Search for the cell housing the specified text and yield its [x, y] center coordinate. 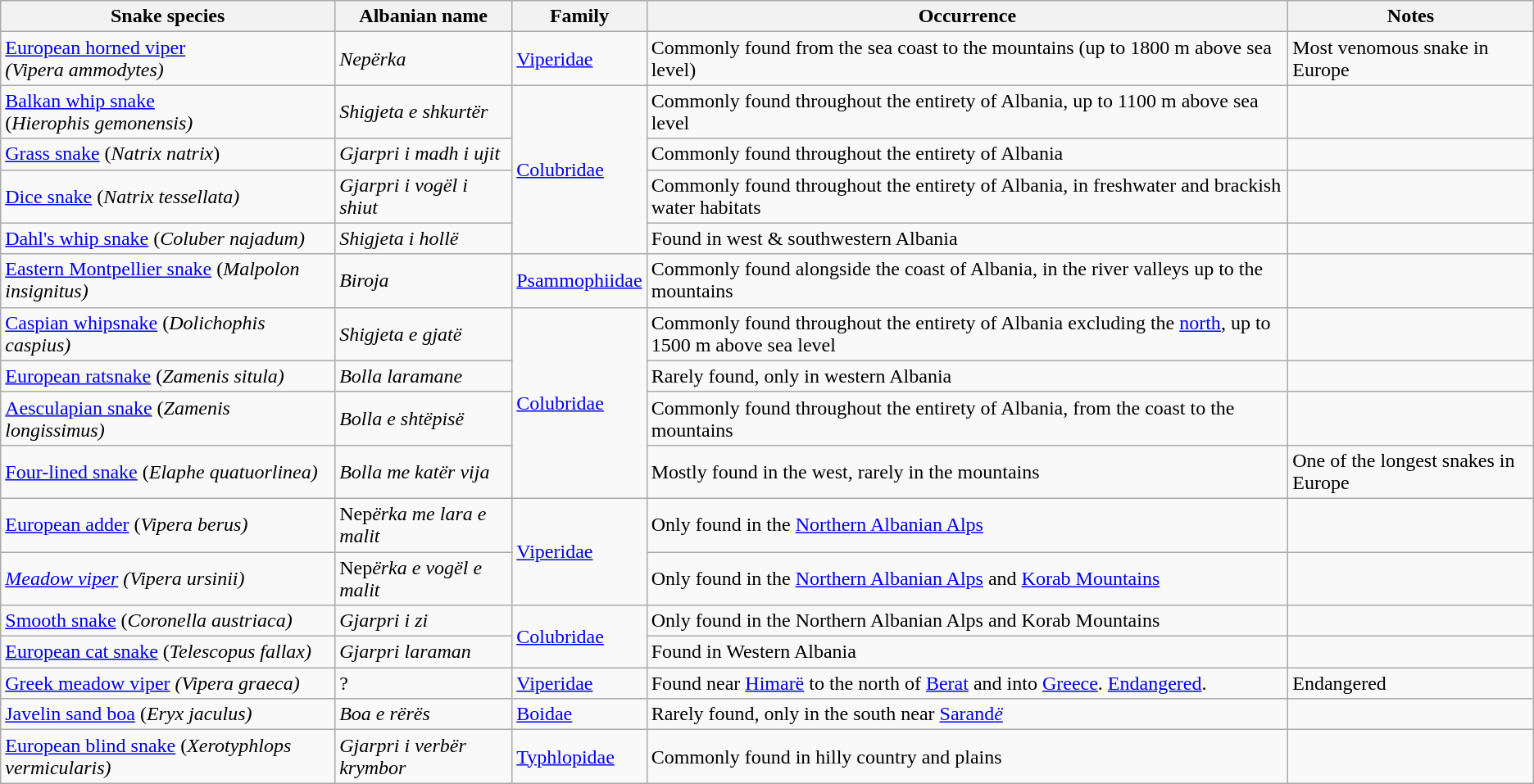
Bolla me katër vija [424, 472]
Caspian whipsnake (Dolichophis caspius) [168, 334]
Boidae [579, 714]
Dice snake (Natrix tessellata) [168, 197]
Dahl's whip snake (Coluber najadum) [168, 238]
Smooth snake (Coronella austriaca) [168, 621]
Endangered [1411, 683]
Commonly found throughout the entirety of Albania [967, 154]
Mostly found in the west, rarely in the mountains [967, 472]
Bolla e shtëpisë [424, 418]
Nepërka me lara e malit [424, 524]
Family [579, 16]
One of the longest snakes in Europe [1411, 472]
Psammophiidae [579, 280]
European adder (Vipera berus) [168, 524]
Javelin sand boa (Eryx jaculus) [168, 714]
Gjarpri laraman [424, 652]
European cat snake (Telescopus fallax) [168, 652]
Four-lined snake (Elaphe quatuorlinea) [168, 472]
European horned viper(Vipera ammodytes) [168, 59]
Snake species [168, 16]
Commonly found throughout the entirety of Albania, up to 1100 m above sea level [967, 111]
Commonly found throughout the entirety of Albania excluding the north, up to 1500 m above sea level [967, 334]
Most venomous snake in Europe [1411, 59]
Gjarpri i verbër krymbor [424, 757]
Rarely found, only in the south near Sarandë [967, 714]
Rarely found, only in western Albania [967, 376]
Occurrence [967, 16]
Balkan whip snake(Hierophis gemonensis) [168, 111]
Notes [1411, 16]
Nepërka [424, 59]
Eastern Montpellier snake (Malpolon insignitus) [168, 280]
Commonly found throughout the entirety of Albania, in freshwater and brackish water habitats [967, 197]
Commonly found alongside the coast of Albania, in the river valleys up to the mountains [967, 280]
Grass snake (Natrix natrix) [168, 154]
Commonly found throughout the entirety of Albania, from the coast to the mountains [967, 418]
Aesculapian snake (Zamenis longissimus) [168, 418]
Only found in the Northern Albanian Alps [967, 524]
Gjarpri i zi [424, 621]
Found near Himarë to the north of Berat and into Greece. Endangered. [967, 683]
Commonly found from the sea coast to the mountains (up to 1800 m above sea level) [967, 59]
Bolla laramane [424, 376]
Greek meadow viper (Vipera graeca) [168, 683]
Albanian name [424, 16]
Commonly found in hilly country and plains [967, 757]
European blind snake (Xerotyphlops vermicularis) [168, 757]
Gjarpri i madh i ujit [424, 154]
Biroja [424, 280]
Gjarpri i vogël i shiut [424, 197]
Found in Western Albania [967, 652]
European ratsnake (Zamenis situla) [168, 376]
Typhlopidae [579, 757]
Boa e rërës [424, 714]
? [424, 683]
Shigjeta e shkurtër [424, 111]
Found in west & southwestern Albania [967, 238]
Shigjeta i hollë [424, 238]
Meadow viper (Vipera ursinii) [168, 578]
Nepërka e vogël e malit [424, 578]
Shigjeta e gjatë [424, 334]
